Detect which cell encompasses the target text, then output its [x, y] center coordinate. 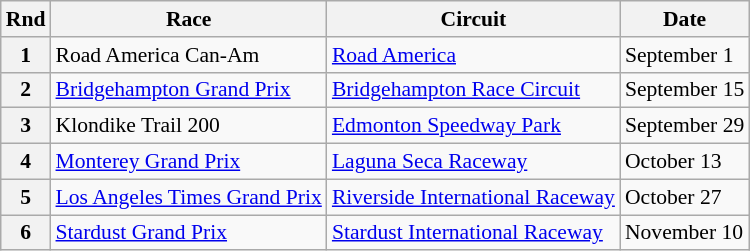
Monterey Grand Prix [188, 162]
Stardust Grand Prix [188, 233]
September 1 [684, 55]
Los Angeles Times Grand Prix [188, 197]
1 [26, 55]
Klondike Trail 200 [188, 126]
Bridgehampton Race Circuit [474, 90]
Race [188, 19]
Road America Can-Am [188, 55]
4 [26, 162]
November 10 [684, 233]
Bridgehampton Grand Prix [188, 90]
September 29 [684, 126]
5 [26, 197]
Edmonton Speedway Park [474, 126]
September 15 [684, 90]
2 [26, 90]
Circuit [474, 19]
Rnd [26, 19]
October 27 [684, 197]
Laguna Seca Raceway [474, 162]
October 13 [684, 162]
6 [26, 233]
Stardust International Raceway [474, 233]
Riverside International Raceway [474, 197]
Road America [474, 55]
Date [684, 19]
3 [26, 126]
